Identify which cell holds the provided text, then report its (X, Y) central coordinate. 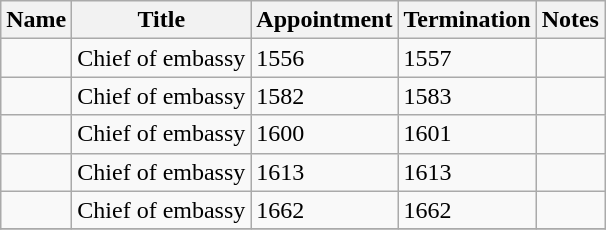
Notes (570, 20)
Appointment (324, 20)
Title (162, 20)
1582 (324, 96)
1556 (324, 58)
1583 (467, 96)
1601 (467, 134)
Termination (467, 20)
1557 (467, 58)
Name (36, 20)
1600 (324, 134)
